Detect which cell encompasses the target text, then output its [X, Y] center coordinate. 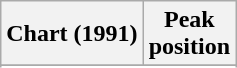
Peakposition [189, 34]
Chart (1991) [72, 34]
